Capture the cell that displays the provided text and extract its [X, Y] central coordinate. 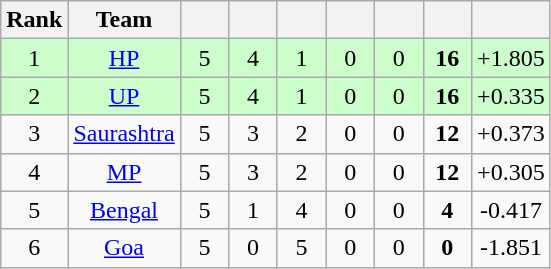
6 [34, 248]
UP [124, 96]
-1.851 [512, 248]
Team [124, 20]
Saurashtra [124, 134]
HP [124, 58]
+1.805 [512, 58]
+0.335 [512, 96]
MP [124, 172]
-0.417 [512, 210]
Rank [34, 20]
+0.373 [512, 134]
Bengal [124, 210]
+0.305 [512, 172]
Goa [124, 248]
